Pinpoint the cell where the given text exists, returning its (x, y) midpoint coordinate. 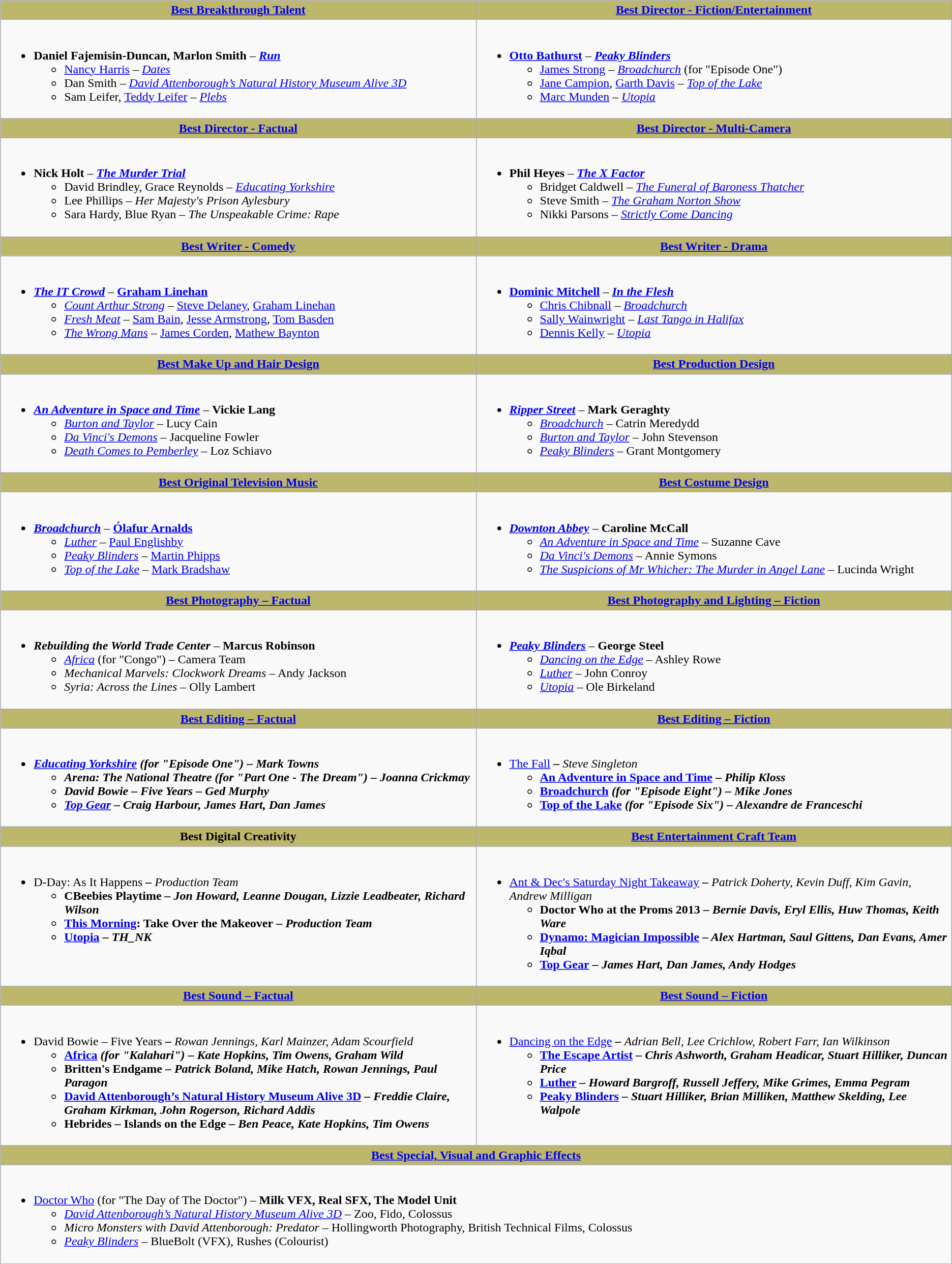
Best Digital Creativity (238, 837)
Best Costume Design (714, 482)
Peaky Blinders – George SteelDancing on the Edge – Ashley RoweLuther – John ConroyUtopia – Ole Birkeland (714, 659)
Best Original Television Music (238, 482)
Best Entertainment Craft Team (714, 837)
Best Photography and Lighting – Fiction (714, 600)
Dominic Mitchell – In the FleshChris Chibnall – BroadchurchSally Wainwright – Last Tango in HalifaxDennis Kelly – Utopia (714, 305)
Best Editing – Factual (238, 719)
Phil Heyes – The X FactorBridget Caldwell – The Funeral of Baroness ThatcherSteve Smith – The Graham Norton ShowNikki Parsons – Strictly Come Dancing (714, 187)
Best Sound – Factual (238, 996)
Best Production Design (714, 364)
Best Photography – Factual (238, 600)
Broadchurch – Ólafur ArnaldsLuther – Paul EnglishbyPeaky Blinders – Martin PhippsTop of the Lake – Mark Bradshaw (238, 541)
Best Director - Multi-Camera (714, 128)
Best Writer - Drama (714, 246)
Best Special, Visual and Graphic Effects (476, 1155)
Best Editing – Fiction (714, 719)
Best Director - Factual (238, 128)
Otto Bathurst – Peaky BlindersJames Strong – Broadchurch (for "Episode One")Jane Campion, Garth Davis – Top of the LakeMarc Munden – Utopia (714, 69)
Best Writer - Comedy (238, 246)
Best Sound – Fiction (714, 996)
Best Breakthrough Talent (238, 10)
Best Director - Fiction/Entertainment (714, 10)
Ripper Street – Mark GeraghtyBroadchurch – Catrin MeredyddBurton and Taylor – John StevensonPeaky Blinders – Grant Montgomery (714, 423)
Best Make Up and Hair Design (238, 364)
An Adventure in Space and Time – Vickie LangBurton and Taylor – Lucy CainDa Vinci's Demons – Jacqueline FowlerDeath Comes to Pemberley – Loz Schiavo (238, 423)
